Return (x, y) of the center of cell containing provided text 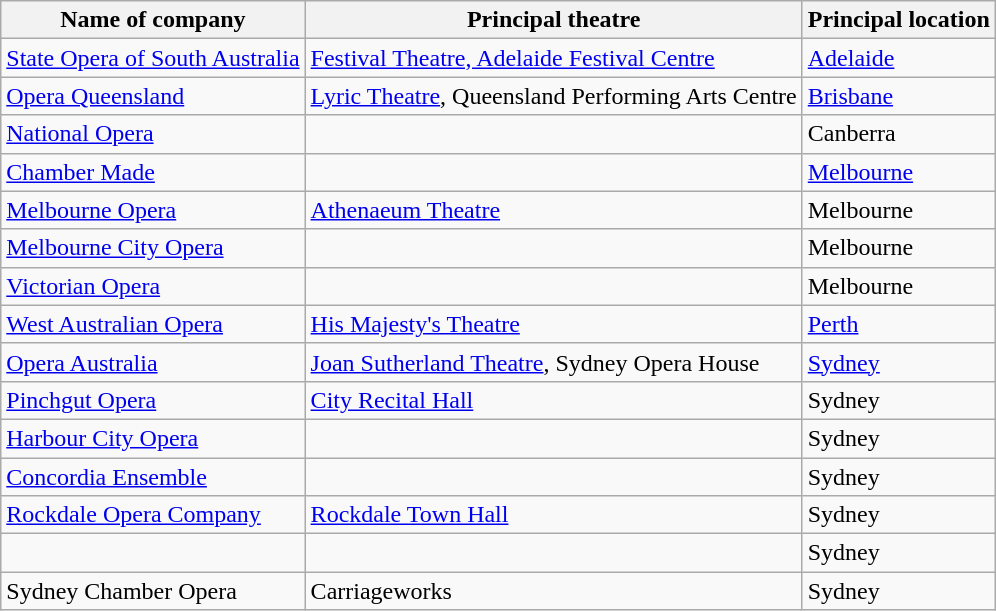
Harbour City Opera (153, 438)
Name of company (153, 20)
Festival Theatre, Adelaide Festival Centre (554, 58)
Pinchgut Opera (153, 400)
Chamber Made (153, 172)
Rockdale Opera Company (153, 515)
Joan Sutherland Theatre, Sydney Opera House (554, 362)
Melbourne City Opera (153, 248)
Rockdale Town Hall (554, 515)
Victorian Opera (153, 286)
Lyric Theatre, Queensland Performing Arts Centre (554, 96)
State Opera of South Australia (153, 58)
Principal location (898, 20)
Opera Australia (153, 362)
Melbourne Opera (153, 210)
National Opera (153, 134)
City Recital Hall (554, 400)
West Australian Opera (153, 324)
Perth (898, 324)
His Majesty's Theatre (554, 324)
Carriageworks (554, 591)
Canberra (898, 134)
Brisbane (898, 96)
Sydney Chamber Opera (153, 591)
Concordia Ensemble (153, 477)
Adelaide (898, 58)
Opera Queensland (153, 96)
Athenaeum Theatre (554, 210)
Principal theatre (554, 20)
